Search for the cell housing the specified text and yield its (x, y) center coordinate. 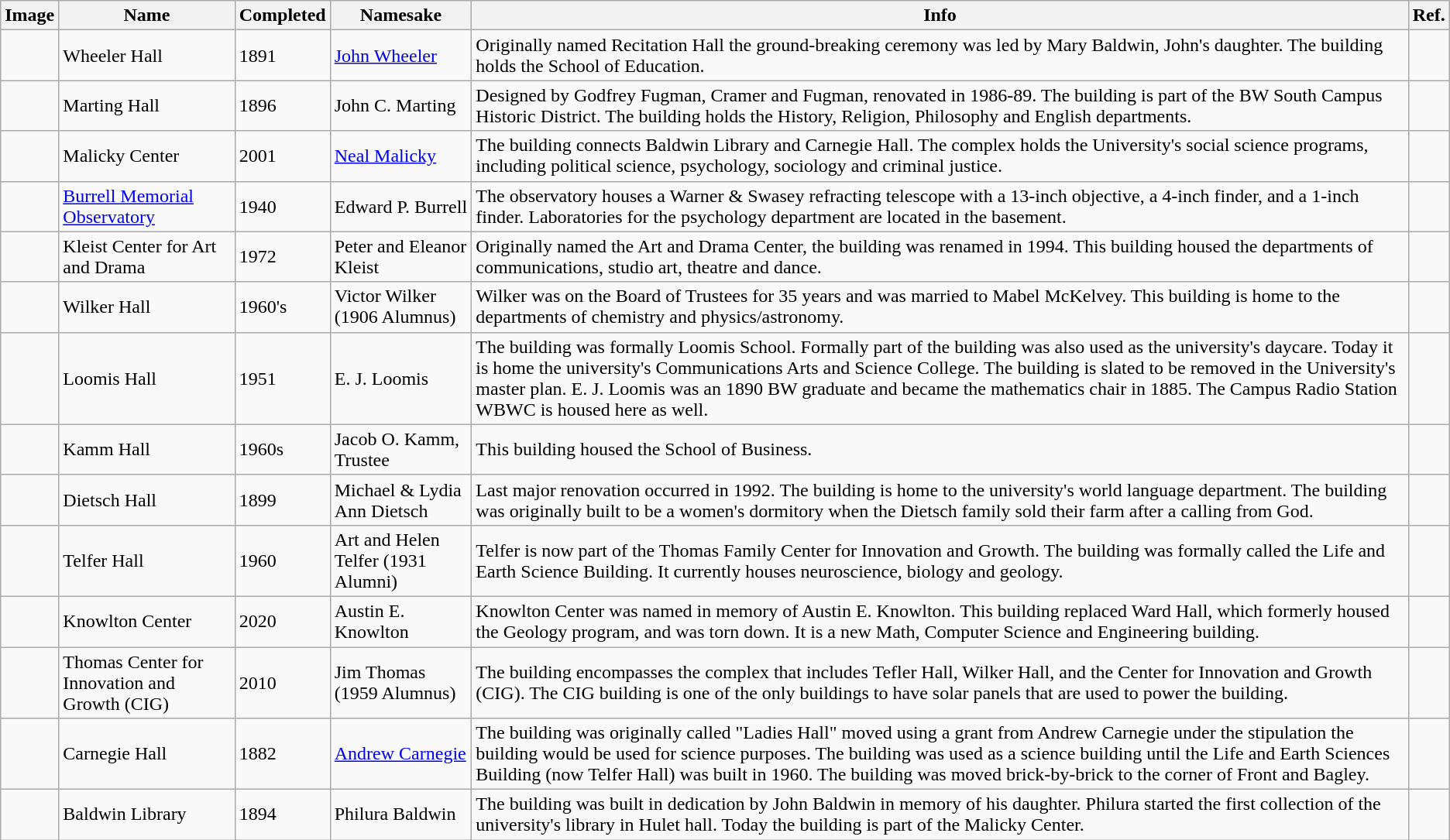
Peter and Eleanor Kleist (401, 257)
2001 (282, 156)
Originally named Recitation Hall the ground-breaking ceremony was led by Mary Baldwin, John's daughter. The building holds the School of Education. (940, 56)
2010 (282, 683)
Edward P. Burrell (401, 206)
1894 (282, 814)
1899 (282, 500)
Malicky Center (147, 156)
This building housed the School of Business. (940, 449)
Knowlton Center (147, 621)
Burrell Memorial Observatory (147, 206)
1940 (282, 206)
Namesake (401, 15)
Dietsch Hall (147, 500)
John C. Marting (401, 105)
1960's (282, 307)
1960s (282, 449)
Ref. (1428, 15)
1960 (282, 561)
Michael & Lydia Ann Dietsch (401, 500)
Loomis Hall (147, 378)
Jim Thomas (1959 Alumnus) (401, 683)
Jacob O. Kamm, Trustee (401, 449)
Name (147, 15)
Art and Helen Telfer (1931 Alumni) (401, 561)
Wheeler Hall (147, 56)
John Wheeler (401, 56)
Marting Hall (147, 105)
Image (29, 15)
Baldwin Library (147, 814)
Thomas Center for Innovation and Growth (CIG) (147, 683)
Austin E. Knowlton (401, 621)
Kamm Hall (147, 449)
E. J. Loomis (401, 378)
Telfer Hall (147, 561)
1882 (282, 754)
Completed (282, 15)
Andrew Carnegie (401, 754)
1896 (282, 105)
1891 (282, 56)
Wilker Hall (147, 307)
Kleist Center for Art and Drama (147, 257)
1972 (282, 257)
Info (940, 15)
1951 (282, 378)
Carnegie Hall (147, 754)
Victor Wilker (1906 Alumnus) (401, 307)
Philura Baldwin (401, 814)
2020 (282, 621)
Neal Malicky (401, 156)
